For the text-containing cell, return its midpoint in [X, Y] coordinate format. 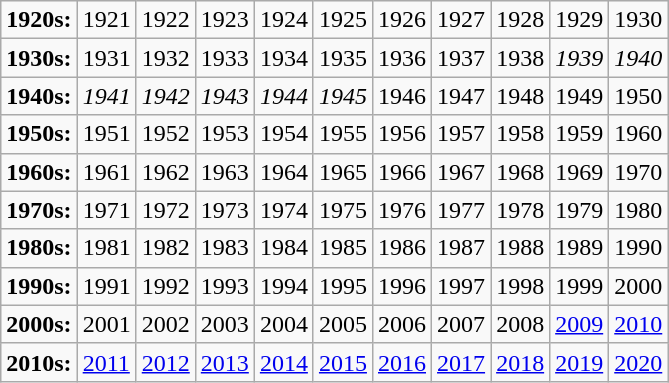
1970s: [39, 210]
1965 [342, 172]
1927 [462, 20]
2014 [284, 362]
1930 [638, 20]
1940 [638, 58]
1988 [520, 248]
1942 [166, 96]
1933 [224, 58]
1936 [402, 58]
1970 [638, 172]
2010 [638, 324]
1968 [520, 172]
1977 [462, 210]
1961 [106, 172]
2009 [580, 324]
1950 [638, 96]
1991 [106, 286]
2015 [342, 362]
2000 [638, 286]
1945 [342, 96]
1976 [402, 210]
1923 [224, 20]
1966 [402, 172]
2013 [224, 362]
1951 [106, 134]
1989 [580, 248]
1944 [284, 96]
1926 [402, 20]
1939 [580, 58]
1978 [520, 210]
2004 [284, 324]
2003 [224, 324]
2012 [166, 362]
2000s: [39, 324]
1986 [402, 248]
1958 [520, 134]
2020 [638, 362]
1962 [166, 172]
1949 [580, 96]
2019 [580, 362]
1934 [284, 58]
1924 [284, 20]
1928 [520, 20]
1967 [462, 172]
1950s: [39, 134]
1947 [462, 96]
1931 [106, 58]
1952 [166, 134]
1925 [342, 20]
1932 [166, 58]
1980s: [39, 248]
1972 [166, 210]
1993 [224, 286]
2017 [462, 362]
1948 [520, 96]
1983 [224, 248]
1964 [284, 172]
2016 [402, 362]
1979 [580, 210]
1997 [462, 286]
1981 [106, 248]
1960 [638, 134]
1992 [166, 286]
1943 [224, 96]
2002 [166, 324]
1998 [520, 286]
1987 [462, 248]
1985 [342, 248]
1995 [342, 286]
1975 [342, 210]
1973 [224, 210]
1974 [284, 210]
1937 [462, 58]
2001 [106, 324]
2005 [342, 324]
1954 [284, 134]
1955 [342, 134]
1946 [402, 96]
1938 [520, 58]
1984 [284, 248]
1922 [166, 20]
1956 [402, 134]
1980 [638, 210]
1941 [106, 96]
2018 [520, 362]
2007 [462, 324]
1990 [638, 248]
2010s: [39, 362]
2006 [402, 324]
1990s: [39, 286]
1996 [402, 286]
1930s: [39, 58]
1969 [580, 172]
1999 [580, 286]
1971 [106, 210]
1960s: [39, 172]
1929 [580, 20]
1959 [580, 134]
1994 [284, 286]
1935 [342, 58]
1963 [224, 172]
2008 [520, 324]
1957 [462, 134]
2011 [106, 362]
1953 [224, 134]
1920s: [39, 20]
1921 [106, 20]
1940s: [39, 96]
1982 [166, 248]
